Find where the given text appears and provide that cell's center as (X, Y) coordinate. 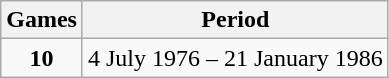
Games (42, 20)
10 (42, 58)
4 July 1976 – 21 January 1986 (235, 58)
Period (235, 20)
